Scan for the cell matching the given text and deliver its (x, y) coordinate at center. 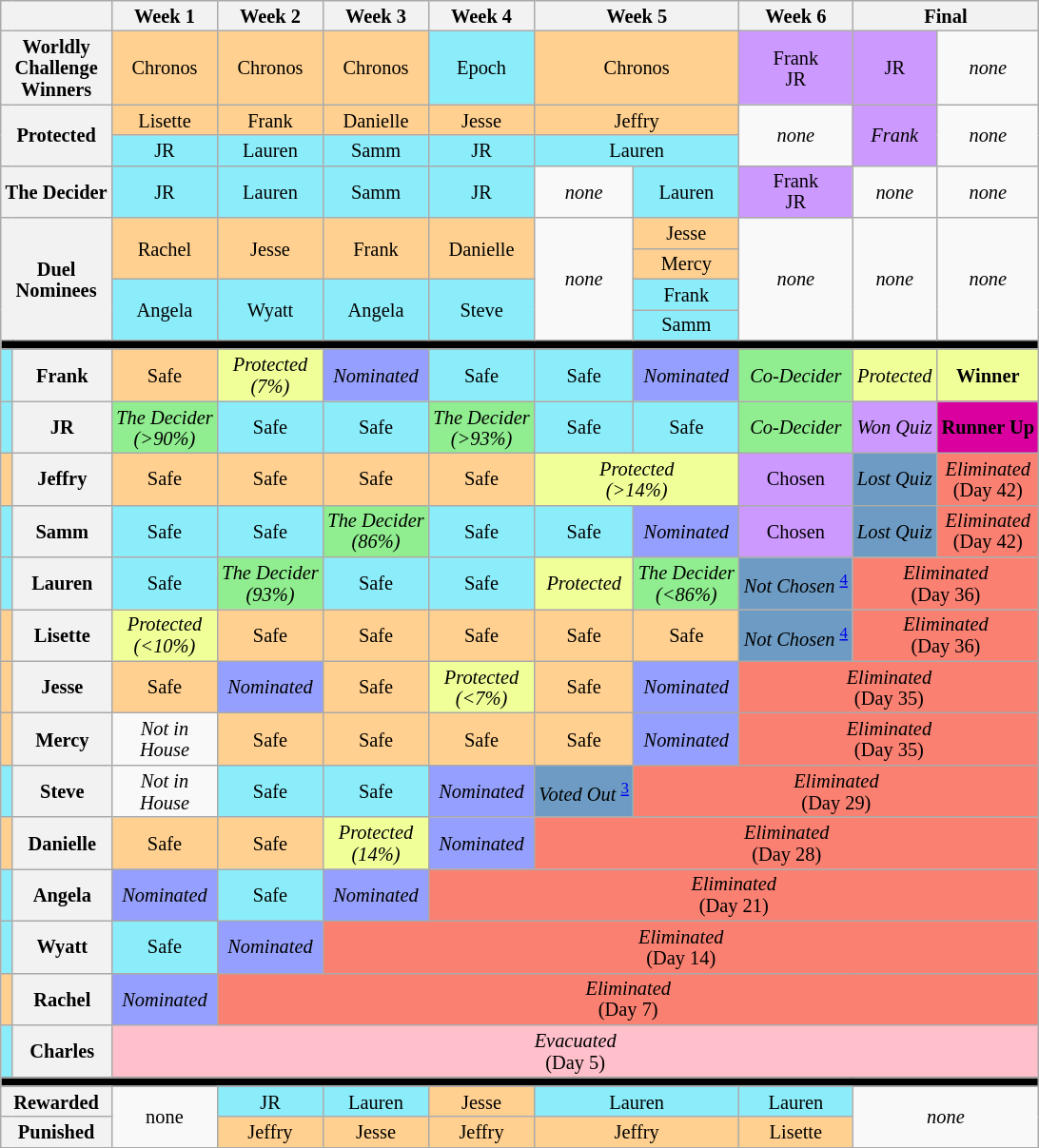
Winner (988, 375)
The Decider(>90%) (164, 428)
Eliminated(Day 21) (735, 894)
Epoch (481, 67)
Punished (57, 1132)
The Decider(<86%) (687, 584)
Protected(14%) (375, 843)
Week 4 (481, 15)
Eliminated(Day 7) (628, 999)
Final (946, 15)
Protected(7%) (270, 375)
Rewarded (57, 1101)
Protected(>14%) (637, 479)
Eliminated(Day 29) (836, 791)
The Decider(93%) (270, 584)
Voted Out 3 (584, 791)
Eliminated(Day 14) (680, 947)
Protected(<10%) (164, 635)
The Decider(86%) (375, 531)
The Decider (57, 192)
Week 1 (164, 15)
Week 3 (375, 15)
Week 6 (795, 15)
Eliminated(Day 28) (787, 843)
Runner Up (988, 428)
Week 2 (270, 15)
Week 5 (637, 15)
Protected(<7%) (481, 687)
Charles (62, 1050)
Worldly Challenge Winners (57, 67)
The Decider(>93%) (481, 428)
DuelNominees (57, 280)
Evacuated(Day 5) (575, 1050)
Won Quiz (894, 428)
